Extract the [X, Y] coordinate from the center of the cell holding the provided text.  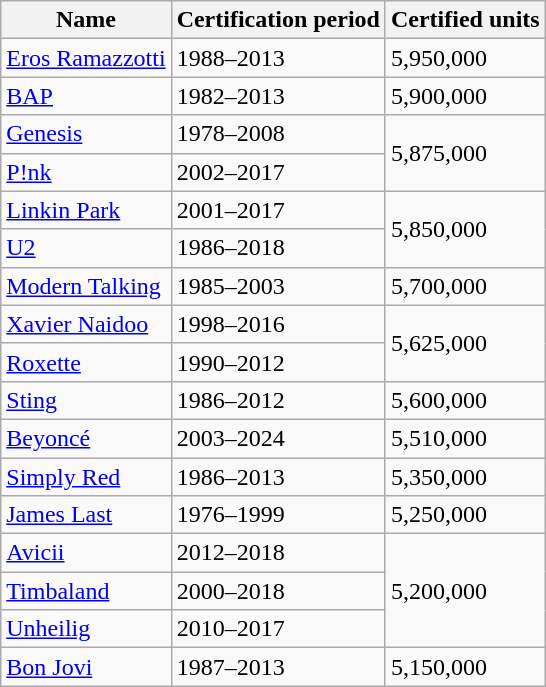
James Last [86, 515]
1986–2018 [278, 248]
2010–2017 [278, 629]
1978–2008 [278, 134]
BAP [86, 96]
5,900,000 [465, 96]
Certification period [278, 20]
5,850,000 [465, 229]
Modern Talking [86, 286]
1990–2012 [278, 362]
1976–1999 [278, 515]
2003–2024 [278, 438]
Xavier Naidoo [86, 324]
Eros Ramazzotti [86, 58]
1988–2013 [278, 58]
1987–2013 [278, 667]
Unheilig [86, 629]
Beyoncé [86, 438]
1998–2016 [278, 324]
5,625,000 [465, 343]
1986–2012 [278, 400]
Sting [86, 400]
1986–2013 [278, 477]
Certified units [465, 20]
Name [86, 20]
P!nk [86, 172]
Avicii [86, 553]
5,250,000 [465, 515]
2012–2018 [278, 553]
Linkin Park [86, 210]
U2 [86, 248]
2002–2017 [278, 172]
5,700,000 [465, 286]
Timbaland [86, 591]
1985–2003 [278, 286]
5,150,000 [465, 667]
Simply Red [86, 477]
5,950,000 [465, 58]
5,510,000 [465, 438]
Genesis [86, 134]
5,875,000 [465, 153]
1982–2013 [278, 96]
Bon Jovi [86, 667]
2000–2018 [278, 591]
2001–2017 [278, 210]
5,350,000 [465, 477]
5,600,000 [465, 400]
5,200,000 [465, 591]
Roxette [86, 362]
